Extract the [x, y] coordinate from the center of the cell holding the provided text.  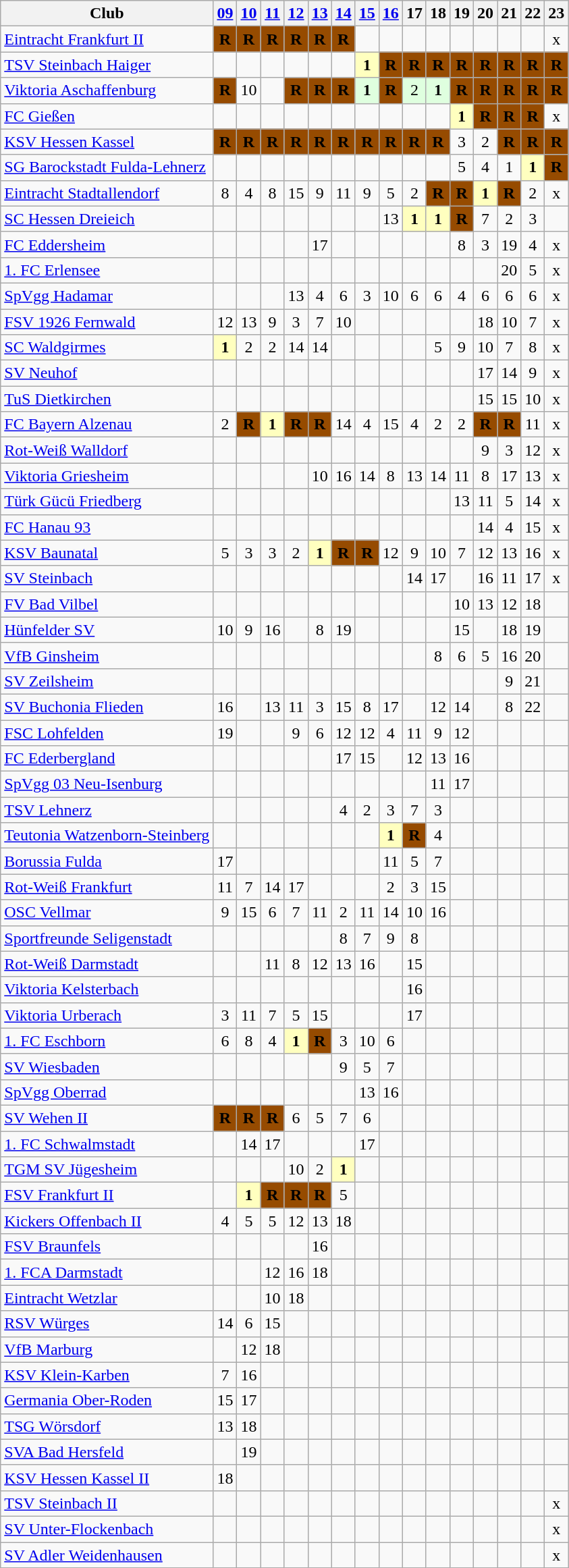
SV Wehen II [107, 1118]
Hünfelder SV [107, 630]
SC Waldgirmes [107, 348]
TSV Steinbach Haiger [107, 65]
Kickers Offenbach II [107, 1221]
Eintracht Wetzlar [107, 1298]
KSV Klein-Karben [107, 1375]
SV Buchonia Flieden [107, 707]
SV Unter-Flockenbach [107, 1529]
FSV Frankfurt II [107, 1195]
SpVgg 03 Neu-Isenburg [107, 784]
Germania Ober-Roden [107, 1401]
FC Eddersheim [107, 244]
1. FC Eschborn [107, 1041]
SpVgg Hadamar [107, 296]
FC Bayern Alzenau [107, 425]
Türk Gücü Friedberg [107, 502]
KSV Baunatal [107, 553]
SV Adler Weidenhausen [107, 1555]
Rot-Weiß Frankfurt [107, 887]
09 [225, 13]
VfB Marburg [107, 1349]
1. FCA Darmstadt [107, 1272]
Viktoria Urberach [107, 1015]
Borussia Fulda [107, 861]
FC Ederbergland [107, 759]
SV Neuhof [107, 373]
23 [556, 13]
Viktoria Kelsterbach [107, 990]
1. FC Schwalmstadt [107, 1144]
FSC Lohfelden [107, 732]
SpVgg Oberrad [107, 1092]
FSV 1926 Fernwald [107, 322]
TSG Wörsdorf [107, 1426]
Sportfreunde Seligenstadt [107, 938]
1. FC Erlensee [107, 270]
Club [107, 13]
Viktoria Griesheim [107, 476]
SG Barockstadt Fulda-Lehnerz [107, 167]
Teutonia Watzenborn-Steinberg [107, 836]
SV Steinbach [107, 578]
FSV Braunfels [107, 1247]
RSV Würges [107, 1324]
Viktoria Aschaffenburg [107, 90]
TSV Steinbach II [107, 1503]
Rot-Weiß Darmstadt [107, 964]
FC Gießen [107, 116]
SV Wiesbaden [107, 1066]
VfB Ginsheim [107, 655]
Rot-Weiß Walldorf [107, 450]
TGM SV Jügesheim [107, 1170]
TuS Dietkirchen [107, 399]
FV Bad Vilbel [107, 604]
SV Zeilsheim [107, 681]
Eintracht Stadtallendorf [107, 193]
Eintracht Frankfurt II [107, 39]
OSC Vellmar [107, 913]
FC Hanau 93 [107, 527]
KSV Hessen Kassel II [107, 1478]
SVA Bad Hersfeld [107, 1452]
KSV Hessen Kassel [107, 142]
TSV Lehnerz [107, 810]
SC Hessen Dreieich [107, 219]
